Return (X, Y) of the center of cell containing provided text 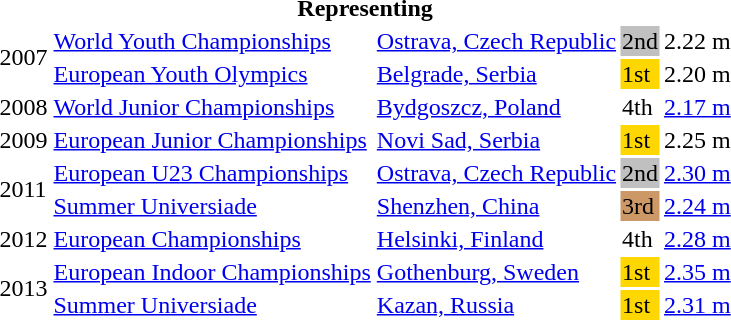
Kazan, Russia (496, 305)
European Youth Olympics (212, 74)
Shenzhen, China (496, 206)
World Junior Championships (212, 107)
European Junior Championships (212, 140)
3rd (640, 206)
Helsinki, Finland (496, 239)
Bydgoszcz, Poland (496, 107)
Belgrade, Serbia (496, 74)
Novi Sad, Serbia (496, 140)
World Youth Championships (212, 41)
Gothenburg, Sweden (496, 272)
European U23 Championships (212, 173)
European Indoor Championships (212, 272)
European Championships (212, 239)
